Extract the (x, y) coordinate from the center of the cell holding the provided text.  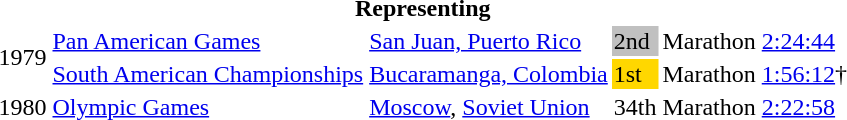
San Juan, Puerto Rico (489, 41)
Pan American Games (208, 41)
Bucaramanga, Colombia (489, 74)
South American Championships (208, 74)
2nd (635, 41)
1st (635, 74)
